Find where the given text appears and provide that cell's center as (X, Y) coordinate. 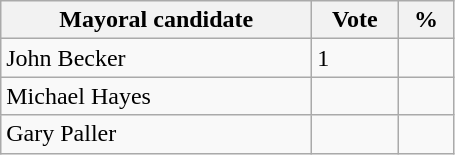
John Becker (156, 58)
Gary Paller (156, 134)
% (426, 20)
1 (355, 58)
Michael Hayes (156, 96)
Mayoral candidate (156, 20)
Vote (355, 20)
